Provide the (X, Y) coordinate of the cell's center where the given text is located.  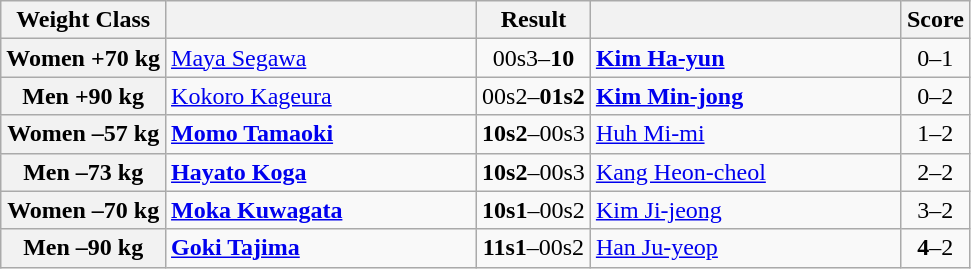
10s1–00s2 (534, 210)
Women –57 kg (84, 134)
Kokoro Kageura (322, 96)
Men +90 kg (84, 96)
Result (534, 20)
1–2 (935, 134)
00s3–10 (534, 58)
Weight Class (84, 20)
Moka Kuwagata (322, 210)
Women –70 kg (84, 210)
Han Ju-yeop (746, 248)
11s1–00s2 (534, 248)
Kim Ji-jeong (746, 210)
Momo Tamaoki (322, 134)
3–2 (935, 210)
4–2 (935, 248)
Huh Mi-mi (746, 134)
Men –90 kg (84, 248)
Women +70 kg (84, 58)
Kang Heon-cheol (746, 172)
00s2–01s2 (534, 96)
0–2 (935, 96)
Kim Min-jong (746, 96)
Hayato Koga (322, 172)
Goki Tajima (322, 248)
Kim Ha-yun (746, 58)
Men –73 kg (84, 172)
0–1 (935, 58)
Score (935, 20)
2–2 (935, 172)
Maya Segawa (322, 58)
